For the text-containing cell, return its midpoint in [X, Y] coordinate format. 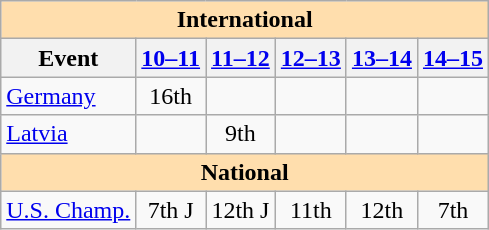
National [245, 172]
11–12 [241, 58]
13–14 [382, 58]
12–13 [310, 58]
10–11 [171, 58]
Latvia [68, 134]
14–15 [452, 58]
12th [382, 210]
Germany [68, 96]
7th [452, 210]
9th [241, 134]
U.S. Champ. [68, 210]
11th [310, 210]
16th [171, 96]
Event [68, 58]
International [245, 20]
12th J [241, 210]
7th J [171, 210]
